Output the [x, y] coordinate of the center of the cell containing the given text.  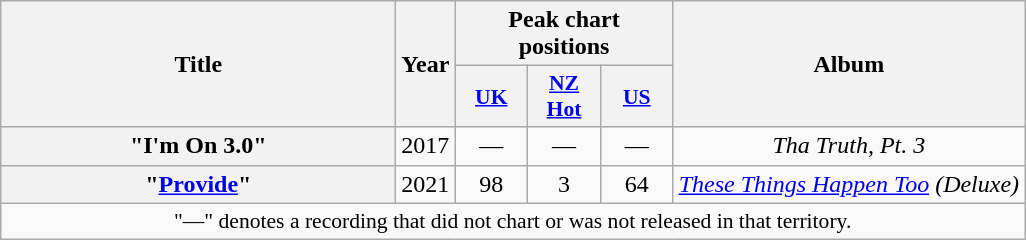
Peak chart positions [564, 34]
"—" denotes a recording that did not chart or was not released in that territory. [513, 221]
These Things Happen Too (Deluxe) [848, 184]
64 [636, 184]
2021 [426, 184]
UK [492, 96]
98 [492, 184]
Album [848, 64]
"Provide" [198, 184]
2017 [426, 146]
Title [198, 64]
Year [426, 64]
US [636, 96]
"I'm On 3.0" [198, 146]
NZHot [564, 96]
Tha Truth, Pt. 3 [848, 146]
3 [564, 184]
